Provide the (x, y) coordinate of the cell's center where the given text is located.  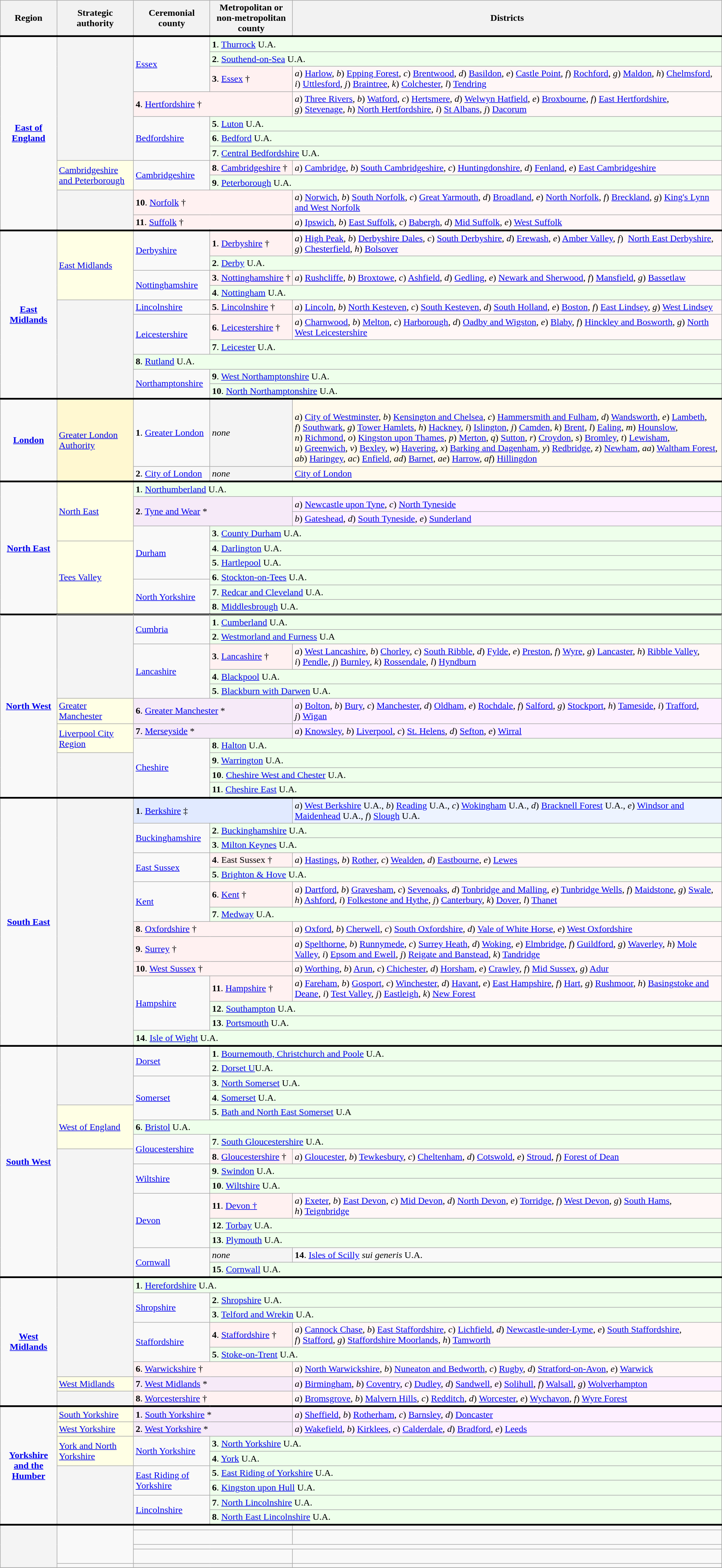
5. East Riding of Yorkshire U.A. (466, 1473)
7. Merseyside * (213, 731)
12. Torbay U.A. (466, 1226)
2. West Yorkshire * (213, 1429)
6. Bedford U.A. (466, 138)
1. Northumberland U.A. (427, 489)
a) Gloucester, b) Tewkesbury, c) Cheltenham, d) Cotswold, e) Stroud, f) Forest of Dean (508, 1156)
10. Norfolk † (213, 202)
7. North Lincolnshire U.A. (466, 1502)
6. Warwickshire † (213, 1369)
Cumbria (172, 629)
7. Central Bedfordshire U.A. (466, 153)
8. Cambridgeshire † (251, 168)
Northamptonshire (172, 384)
14. Isle of Wight U.A. (427, 1038)
a) Rushcliffe, b) Broxtowe, c) Ashfield, d) Gedling, e) Newark and Sherwood, f) Mansfield, g) Bassetlaw (508, 278)
5. Brighton & Hove U.A. (466, 874)
8. Gloucestershire † (251, 1156)
Tees Valley (95, 578)
1. Thurrock U.A. (466, 44)
Dorset (172, 1061)
3. Milton Keynes U.A. (466, 845)
9. Swindon U.A. (466, 1171)
West of England (95, 1127)
7. Redcar and Cleveland U.A. (466, 592)
8. Rutland U.A. (427, 362)
7. South Gloucestershire U.A. (466, 1142)
1. Cumberland U.A. (466, 622)
1. South Yorkshire * (213, 1414)
3. Lancashire † (251, 656)
Ceremonialcounty (172, 19)
2. Buckinghamshire U.A. (466, 830)
Region (29, 19)
8. Worcestershire † (213, 1399)
6. Greater Manchester * (213, 711)
Devon (172, 1220)
Strategicauthority (95, 19)
4. York U.A. (466, 1459)
Wiltshire (172, 1178)
Staffordshire (172, 1342)
Gloucestershire (172, 1149)
8. Halton U.A. (466, 746)
a) Newcastle upon Tyne, c) North Tyneside (508, 504)
5. Lincolnshire † (251, 307)
4. Darlington U.A. (466, 548)
1. Berkshire ‡ (213, 810)
5. Luton U.A. (466, 124)
Buckinghamshire (172, 838)
6. Kingston upon Hull U.A. (466, 1488)
b) Gateshead, d) South Tyneside, e) Sunderland (508, 519)
Derbyshire (172, 251)
2. Tyne and Wear * (213, 511)
9. Peterborough U.A. (466, 182)
Bedfordshire (172, 138)
6. Leicestershire † (251, 327)
York and North Yorkshire (95, 1451)
3. County Durham U.A. (466, 533)
a) Lincoln, b) North Kesteven, c) South Kesteven, d) South Holland, e) Boston, f) East Lindsey, g) West Lindsey (508, 307)
Cambridgeshire and Peterborough (95, 175)
7. West Midlands * (213, 1384)
8. Oxfordshire † (213, 929)
2. City of London (172, 474)
1. Herefordshire U.A. (427, 1285)
14. Isles of Scilly sui generis U.A. (508, 1255)
4. Nottingham U.A. (466, 293)
6. Bristol U.A. (427, 1127)
6. Stockton-on-Tees U.A. (466, 578)
13. Plymouth U.A. (466, 1240)
Liverpool City Region (95, 738)
a) Birmingham, b) Coventry, c) Dudley, d) Sandwell, e) Solihull, f) Walsall, g) Wolverhampton (508, 1384)
a) Bolton, b) Bury, c) Manchester, d) Oldham, e) Rochdale, f) Salford, g) Stockport, h) Tameside, i) Trafford, j) Wigan (508, 711)
2. Derby U.A. (466, 263)
South East (29, 921)
Greater Manchester (95, 711)
a) Sheffield, b) Rotherham, c) Barnsley, d) Doncaster (508, 1414)
Cheshire (172, 768)
Durham (172, 552)
South West (29, 1161)
a) North Warwickshire, b) Nuneaton and Bedworth, c) Rugby, d) Stratford-on-Avon, e) Warwick (508, 1369)
Lancashire (172, 671)
Leicestershire (172, 335)
West Yorkshire (95, 1429)
a) Charnwood, b) Melton, c) Harborough, d) Oadby and Wigston, e) Blaby, f) Hinckley and Bosworth, g) North West Leicestershire (508, 327)
15. Cornwall U.A. (466, 1270)
Nottinghamshire (172, 285)
a) Hastings, b) Rother, c) Wealden, d) Eastbourne, e) Lewes (508, 860)
4. Staffordshire † (251, 1335)
3. North Yorkshire U.A. (466, 1443)
11. Devon † (251, 1205)
Yorkshire and the Humber (29, 1466)
13. Portsmouth U.A. (466, 1023)
4. Blackpool U.A. (466, 677)
Metropolitan ornon-metropolitancounty (251, 19)
2. Shropshire U.A. (466, 1300)
9. West Northamptonshire U.A. (466, 376)
7. Medway U.A. (466, 914)
11. Cheshire East U.A. (466, 790)
a) Wakefield, b) Kirklees, c) Calderdale, d) Bradford, e) Leeds (508, 1429)
8. North East Lincolnshire U.A. (466, 1517)
2. Southend-on-Sea U.A. (466, 59)
a) Oxford, b) Cherwell, c) South Oxfordshire, d) Vale of White Horse, e) West Oxfordshire (508, 929)
East Sussex (172, 867)
Districts (508, 19)
a) Ipswich, b) East Suffolk, c) Babergh, d) Mid Suffolk, e) West Suffolk (508, 222)
a) West Berkshire U.A., b) Reading U.A., c) Wokingham U.A., d) Bracknell Forest U.A., e) Windsor and Maidenhead U.A., f) Slough U.A. (508, 810)
10. West Sussex † (213, 969)
a) Exeter, b) East Devon, c) Mid Devon, d) North Devon, e) Torridge, f) West Devon, g) South Hams, h) Teignbridge (508, 1205)
Hampshire (172, 1003)
6. Kent † (251, 894)
Greater London Authority (95, 440)
9. Surrey † (213, 948)
Somerset (172, 1098)
10. Cheshire West and Chester U.A. (466, 775)
5. Blackburn with Darwen U.A. (466, 691)
Cornwall (172, 1263)
a) Knowsley, b) Liverpool, c) St. Helens, d) Sefton, e) Wirral (508, 731)
3. North Somerset U.A. (466, 1083)
11. Suffolk † (213, 222)
a) Bromsgrove, b) Malvern Hills, c) Redditch, d) Worcester, e) Wychavon, f) Wyre Forest (508, 1399)
Cambridgeshire (172, 175)
2. Westmorland and Furness U.A (466, 637)
a) Cambridge, b) South Cambridgeshire, c) Huntingdonshire, d) Fenland, e) East Cambridgeshire (508, 168)
12. Southampton U.A. (466, 1009)
10. North Northamptonshire U.A. (466, 391)
East Riding of Yorkshire (172, 1480)
North West (29, 706)
3. Nottinghamshire † (251, 278)
3. Telford and Wrekin U.A. (466, 1315)
7. Leicester U.A. (466, 347)
East of England (29, 133)
South Yorkshire (95, 1414)
Essex (172, 64)
5. Stoke-on-Trent U.A. (466, 1354)
4. East Sussex † (251, 860)
1. Bournemouth, Christchurch and Poole U.A. (466, 1053)
1. Greater London (172, 433)
Shropshire (172, 1307)
11. Hampshire † (251, 989)
9. Warrington U.A. (466, 760)
10. Wiltshire U.A. (466, 1186)
a) High Peak, b) Derbyshire Dales, c) South Derbyshire, d) Erewash, e) Amber Valley, f) North East Derbyshire, g) Chesterfield, h) Bolsover (508, 243)
a) Worthing, b) Arun, c) Chichester, d) Horsham, e) Crawley, f) Mid Sussex, g) Adur (508, 969)
1. Derbyshire † (251, 243)
3. Essex † (251, 79)
2. Dorset UU.A. (466, 1068)
5. Hartlepool U.A. (466, 563)
4. Hertfordshire † (213, 104)
4. Somerset U.A. (466, 1098)
Kent (172, 901)
5. Bath and North East Somerset U.A (466, 1112)
a) Norwich, b) South Norfolk, c) Great Yarmouth, d) Broadland, e) North Norfolk, f) Breckland, g) King's Lynn and West Norfolk (508, 202)
8. Middlesbrough U.A. (466, 607)
City of London (508, 474)
London (29, 440)
